Search for the cell housing the specified text and yield its [x, y] center coordinate. 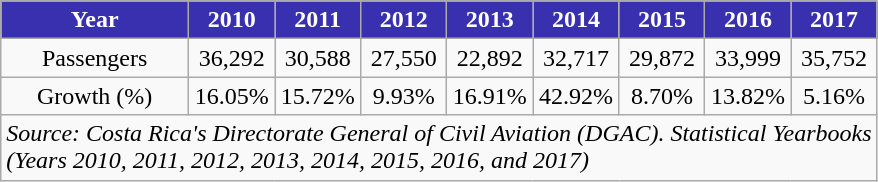
2014 [576, 20]
Year [95, 20]
2017 [834, 20]
16.05% [232, 96]
15.72% [318, 96]
35,752 [834, 58]
Passengers [95, 58]
36,292 [232, 58]
33,999 [748, 58]
16.91% [490, 96]
2015 [662, 20]
29,872 [662, 58]
22,892 [490, 58]
5.16% [834, 96]
42.92% [576, 96]
9.93% [404, 96]
Growth (%) [95, 96]
2013 [490, 20]
2011 [318, 20]
2012 [404, 20]
32,717 [576, 58]
2016 [748, 20]
30,588 [318, 58]
8.70% [662, 96]
2010 [232, 20]
13.82% [748, 96]
Source: Costa Rica's Directorate General of Civil Aviation (DGAC). Statistical Yearbooks(Years 2010, 2011, 2012, 2013, 2014, 2015, 2016, and 2017) [439, 148]
27,550 [404, 58]
